For the text-containing cell, return its midpoint in [X, Y] coordinate format. 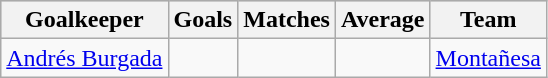
Matches [287, 20]
Goals [203, 20]
Montañesa [488, 58]
Andrés Burgada [84, 58]
Goalkeeper [84, 20]
Team [488, 20]
Average [382, 20]
